Search for the cell housing the specified text and yield its [x, y] center coordinate. 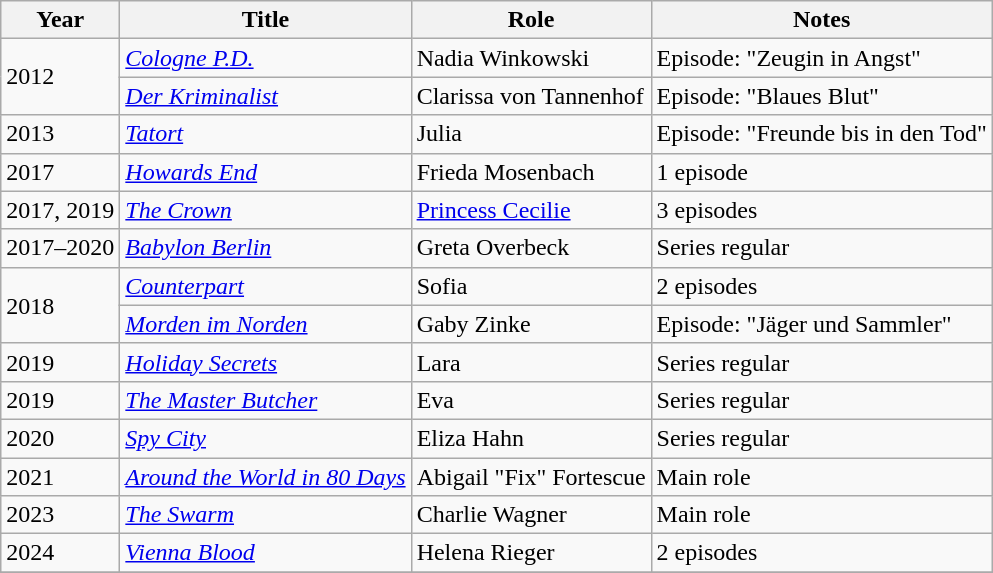
Notes [822, 20]
Role [531, 20]
Abigail "Fix" Fortescue [531, 477]
Spy City [266, 438]
Clarissa von Tannenhof [531, 96]
Episode: "Zeugin in Angst" [822, 58]
The Master Butcher [266, 400]
Gaby Zinke [531, 324]
Helena Rieger [531, 553]
Episode: "Freunde bis in den Tod" [822, 134]
Title [266, 20]
Holiday Secrets [266, 362]
The Crown [266, 210]
Sofia [531, 286]
Howards End [266, 172]
Eva [531, 400]
Nadia Winkowski [531, 58]
Episode: "Jäger und Sammler" [822, 324]
Frieda Mosenbach [531, 172]
Der Kriminalist [266, 96]
2017, 2019 [60, 210]
2017 [60, 172]
Vienna Blood [266, 553]
Lara [531, 362]
Charlie Wagner [531, 515]
1 episode [822, 172]
Greta Overbeck [531, 248]
2024 [60, 553]
Morden im Norden [266, 324]
Counterpart [266, 286]
Tatort [266, 134]
Eliza Hahn [531, 438]
3 episodes [822, 210]
2021 [60, 477]
2012 [60, 77]
2013 [60, 134]
2020 [60, 438]
2023 [60, 515]
Princess Cecilie [531, 210]
2017–2020 [60, 248]
2018 [60, 305]
The Swarm [266, 515]
Julia [531, 134]
Around the World in 80 Days [266, 477]
Episode: "Blaues Blut" [822, 96]
Cologne P.D. [266, 58]
Year [60, 20]
Babylon Berlin [266, 248]
